Return the (X, Y) coordinate for the center point of the cell that contains the specified text.  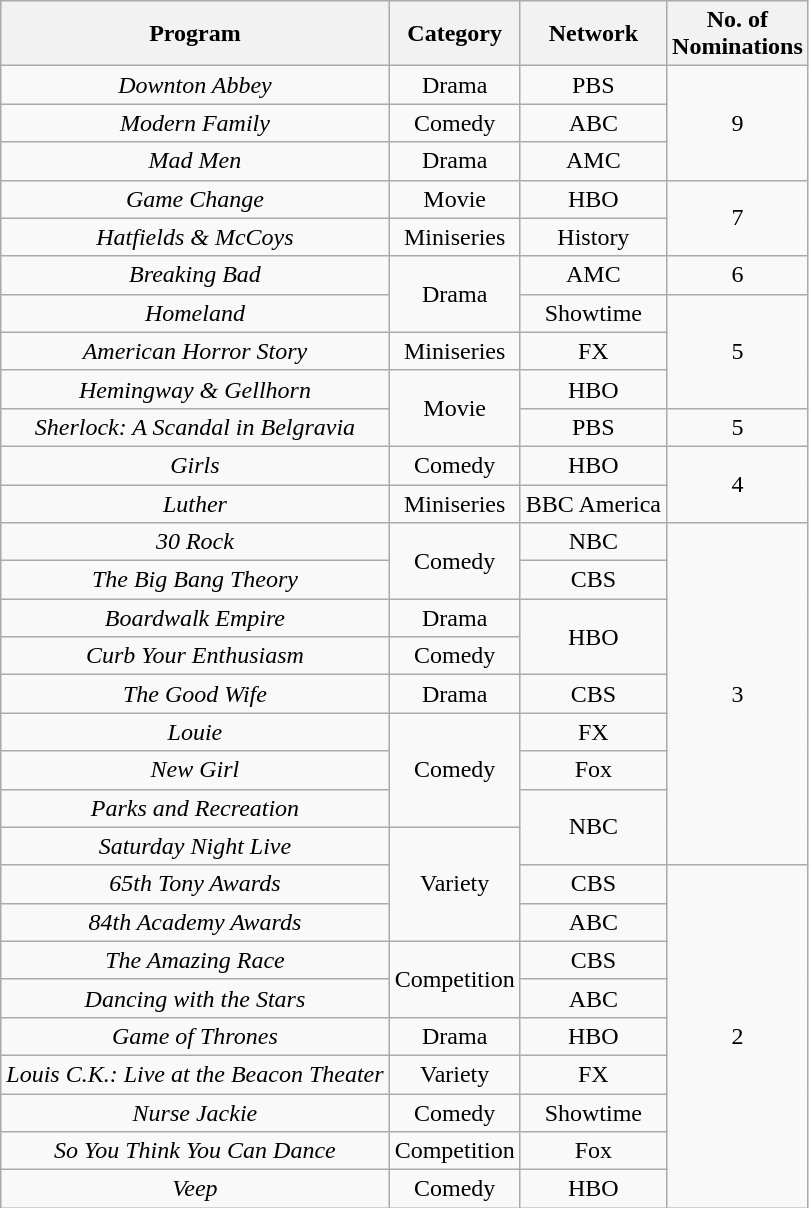
Louie (195, 732)
New Girl (195, 770)
7 (738, 218)
Dancing with the Stars (195, 998)
Downton Abbey (195, 85)
BBC America (593, 503)
Louis C.K.: Live at the Beacon Theater (195, 1074)
The Good Wife (195, 694)
Luther (195, 503)
Game Change (195, 199)
6 (738, 275)
No. ofNominations (738, 34)
4 (738, 484)
Girls (195, 465)
The Amazing Race (195, 960)
Parks and Recreation (195, 808)
3 (738, 694)
Program (195, 34)
Curb Your Enthusiasm (195, 656)
2 (738, 1036)
84th Academy Awards (195, 922)
Category (454, 34)
9 (738, 123)
Game of Thrones (195, 1036)
Saturday Night Live (195, 846)
Breaking Bad (195, 275)
Hemingway & Gellhorn (195, 389)
Sherlock: A Scandal in Belgravia (195, 427)
American Horror Story (195, 351)
So You Think You Can Dance (195, 1151)
Network (593, 34)
Homeland (195, 313)
Veep (195, 1189)
65th Tony Awards (195, 884)
Mad Men (195, 161)
History (593, 237)
Nurse Jackie (195, 1113)
Hatfields & McCoys (195, 237)
The Big Bang Theory (195, 580)
30 Rock (195, 542)
Boardwalk Empire (195, 618)
Modern Family (195, 123)
